Capture the cell that displays the provided text and extract its (X, Y) central coordinate. 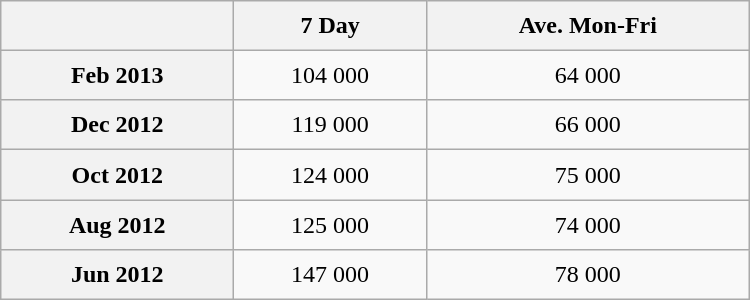
Feb 2013 (118, 75)
147 000 (330, 274)
119 000 (330, 125)
75 000 (588, 175)
124 000 (330, 175)
66 000 (588, 125)
Aug 2012 (118, 225)
Jun 2012 (118, 274)
78 000 (588, 274)
74 000 (588, 225)
125 000 (330, 225)
7 Day (330, 26)
104 000 (330, 75)
Oct 2012 (118, 175)
Dec 2012 (118, 125)
64 000 (588, 75)
Ave. Mon-Fri (588, 26)
